Find where the given text appears and provide that cell's center as (X, Y) coordinate. 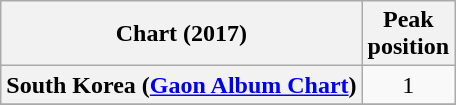
South Korea (Gaon Album Chart) (182, 85)
Peakposition (408, 34)
1 (408, 85)
Chart (2017) (182, 34)
